Search for the cell housing the specified text and yield its (x, y) center coordinate. 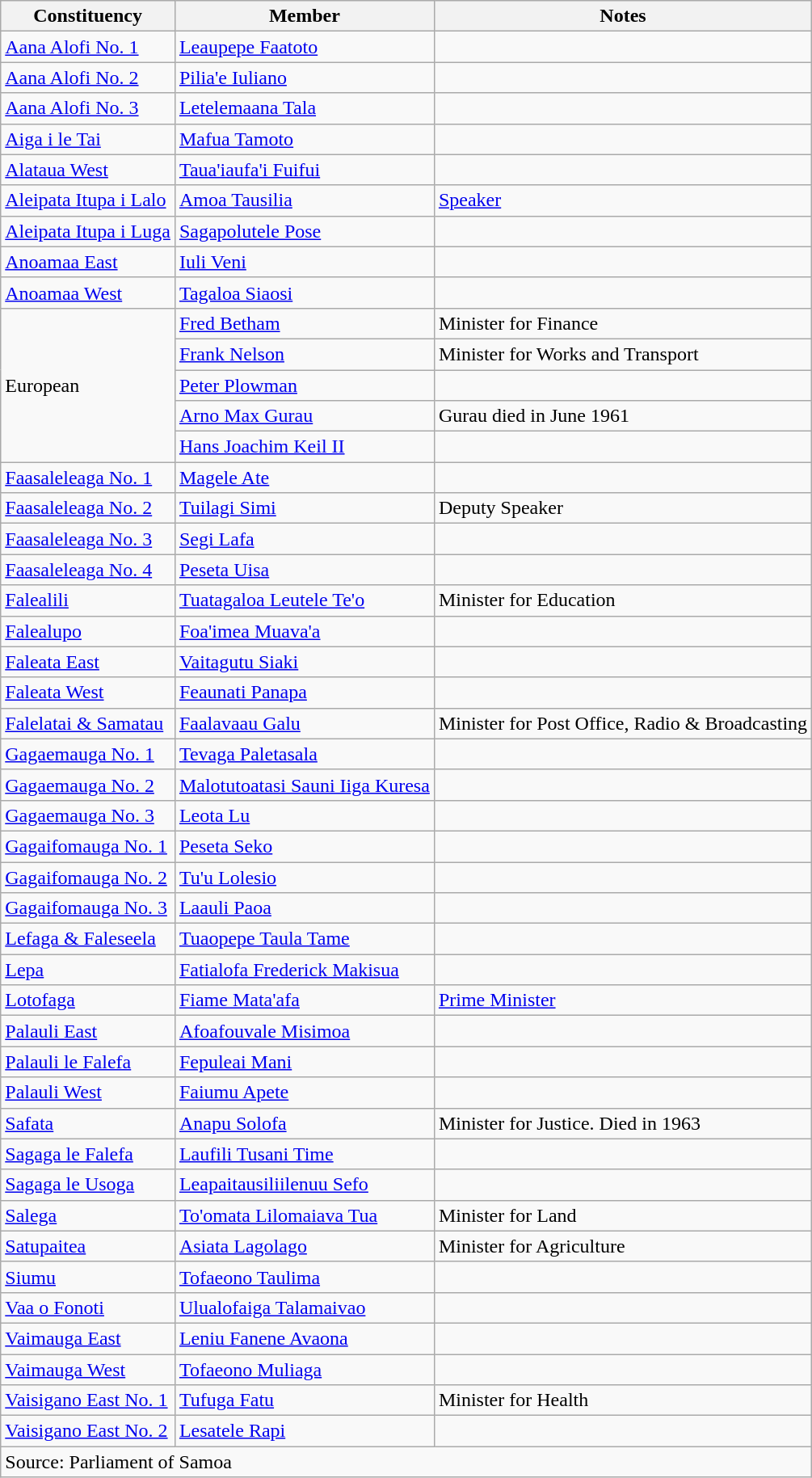
Lotofaga (88, 1000)
Aiga i le Tai (88, 139)
Peseta Uisa (304, 570)
Frank Nelson (304, 354)
Malotutoatasi Sauni Iiga Kuresa (304, 785)
Letelemaana Tala (304, 108)
Leniu Fanene Avaona (304, 1338)
Faasaleleaga No. 2 (88, 508)
Tofaeono Muliaga (304, 1370)
To'omata Lilomaiava Tua (304, 1215)
Vaimauga East (88, 1338)
Gurau died in June 1961 (622, 416)
Aana Alofi No. 1 (88, 47)
Gagaifomauga No. 3 (88, 908)
Pilia'e Iuliano (304, 78)
Lesatele Rapi (304, 1431)
Hans Joachim Keil II (304, 447)
Iuli Veni (304, 262)
Taua'iaufa'i Fuifui (304, 170)
Satupaitea (88, 1246)
Alataua West (88, 170)
Laufili Tusani Time (304, 1154)
Afoafouvale Misimoa (304, 1031)
Tuilagi Simi (304, 508)
Gagaemauga No. 2 (88, 785)
Vaisigano East No. 1 (88, 1400)
Minister for Health (622, 1400)
Sagaga le Usoga (88, 1185)
Gagaemauga No. 1 (88, 754)
Lefaga & Faleseela (88, 939)
Anoamaa East (88, 262)
Minister for Land (622, 1215)
Anoamaa West (88, 293)
Member (304, 16)
Fepuleai Mani (304, 1062)
Aleipata Itupa i Luga (88, 231)
Ulualofaiga Talamaivao (304, 1307)
Fiame Mata'afa (304, 1000)
Laauli Paoa (304, 908)
Falealili (88, 600)
Peseta Seko (304, 846)
Minister for Works and Transport (622, 354)
Asiata Lagolago (304, 1246)
Gagaemauga No. 3 (88, 815)
European (88, 385)
Faasaleleaga No. 3 (88, 539)
Minister for Justice. Died in 1963 (622, 1123)
Minister for Post Office, Radio & Broadcasting (622, 723)
Aana Alofi No. 3 (88, 108)
Lepa (88, 970)
Arno Max Gurau (304, 416)
Vaa o Fonoti (88, 1307)
Palauli West (88, 1093)
Constituency (88, 16)
Palauli le Falefa (88, 1062)
Prime Minister (622, 1000)
Speaker (622, 200)
Leapaitausiliilenuu Sefo (304, 1185)
Minister for Finance (622, 323)
Tuaopepe Taula Tame (304, 939)
Foa'imea Muava'a (304, 631)
Minister for Education (622, 600)
Sagapolutele Pose (304, 231)
Fred Betham (304, 323)
Vaisigano East No. 2 (88, 1431)
Feaunati Panapa (304, 693)
Aleipata Itupa i Lalo (88, 200)
Mafua Tamoto (304, 139)
Source: Parliament of Samoa (406, 1462)
Segi Lafa (304, 539)
Tuatagaloa Leutele Te'o (304, 600)
Faasaleleaga No. 1 (88, 478)
Faleata East (88, 662)
Gagaifomauga No. 1 (88, 846)
Tufuga Fatu (304, 1400)
Peter Plowman (304, 385)
Leaupepe Faatoto (304, 47)
Faiumu Apete (304, 1093)
Palauli East (88, 1031)
Anapu Solofa (304, 1123)
Gagaifomauga No. 2 (88, 877)
Tagaloa Siaosi (304, 293)
Amoa Tausilia (304, 200)
Faasaleleaga No. 4 (88, 570)
Vaitagutu Siaki (304, 662)
Falealupo (88, 631)
Leota Lu (304, 815)
Faleata West (88, 693)
Tevaga Paletasala (304, 754)
Tu'u Lolesio (304, 877)
Tofaeono Taulima (304, 1277)
Magele Ate (304, 478)
Deputy Speaker (622, 508)
Fatialofa Frederick Makisua (304, 970)
Sagaga le Falefa (88, 1154)
Falelatai & Samatau (88, 723)
Safata (88, 1123)
Salega (88, 1215)
Notes (622, 16)
Minister for Agriculture (622, 1246)
Vaimauga West (88, 1370)
Aana Alofi No. 2 (88, 78)
Siumu (88, 1277)
Faalavaau Galu (304, 723)
